Return the (x, y) coordinate for the center point of the cell that contains the specified text.  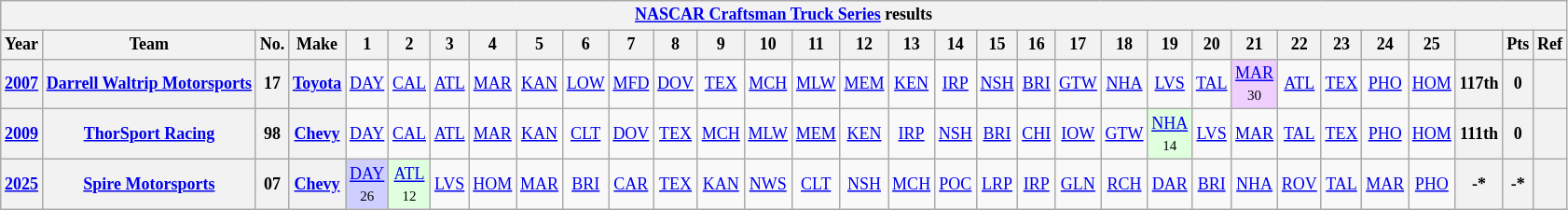
2025 (22, 184)
1 (367, 45)
NWS (768, 184)
18 (1124, 45)
Darrell Waltrip Motorsports (149, 84)
24 (1385, 45)
DAR (1170, 184)
ThorSport Racing (149, 134)
15 (997, 45)
2 (410, 45)
MFD (631, 84)
NASCAR Craftsman Truck Series results (783, 15)
111th (1479, 134)
ATL12 (410, 184)
POC (955, 184)
No. (272, 45)
Pts (1518, 45)
LOW (585, 84)
12 (864, 45)
Make (317, 45)
5 (540, 45)
LRP (997, 184)
25 (1432, 45)
4 (492, 45)
98 (272, 134)
2007 (22, 84)
Ref (1550, 45)
Spire Motorsports (149, 184)
RCH (1124, 184)
8 (676, 45)
14 (955, 45)
11 (816, 45)
NHA14 (1170, 134)
23 (1341, 45)
ROV (1300, 184)
DAY26 (367, 184)
MAR30 (1255, 84)
CAR (631, 184)
9 (721, 45)
IOW (1079, 134)
6 (585, 45)
16 (1037, 45)
7 (631, 45)
13 (912, 45)
2009 (22, 134)
Team (149, 45)
20 (1212, 45)
21 (1255, 45)
10 (768, 45)
07 (272, 184)
3 (449, 45)
GLN (1079, 184)
Toyota (317, 84)
117th (1479, 84)
22 (1300, 45)
Year (22, 45)
19 (1170, 45)
CHI (1037, 134)
